Capture the cell that displays the provided text and extract its [x, y] central coordinate. 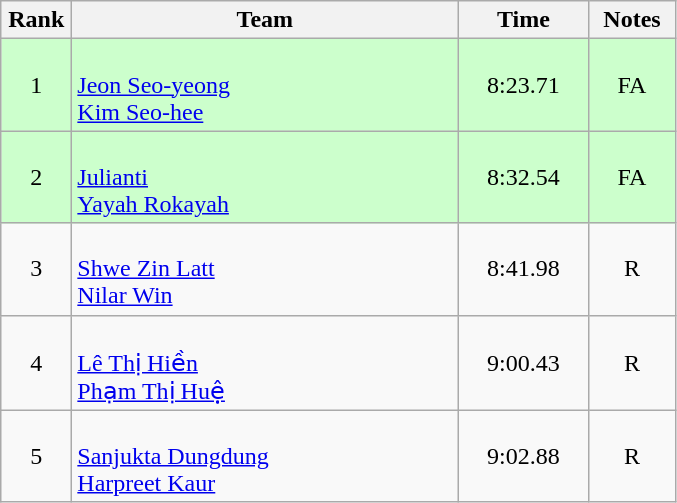
9:02.88 [524, 456]
Jeon Seo-yeongKim Seo-hee [265, 85]
8:23.71 [524, 85]
Shwe Zin LattNilar Win [265, 269]
1 [36, 85]
9:00.43 [524, 362]
8:41.98 [524, 269]
4 [36, 362]
Time [524, 20]
JuliantiYayah Rokayah [265, 177]
Team [265, 20]
8:32.54 [524, 177]
Lê Thị HiềnPhạm Thị Huệ [265, 362]
Rank [36, 20]
Sanjukta DungdungHarpreet Kaur [265, 456]
2 [36, 177]
3 [36, 269]
Notes [632, 20]
5 [36, 456]
